Return the [X, Y] coordinate for the center point of the cell that contains the specified text.  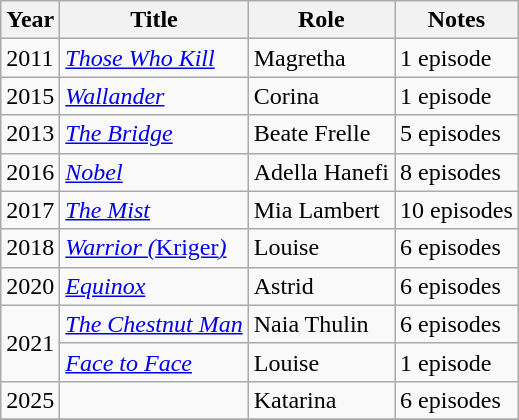
2016 [30, 172]
2013 [30, 134]
5 episodes [457, 134]
2020 [30, 286]
10 episodes [457, 210]
Katarina [321, 400]
Those Who Kill [154, 58]
2025 [30, 400]
Naia Thulin [321, 324]
Role [321, 20]
2017 [30, 210]
The Mist [154, 210]
Mia Lambert [321, 210]
Corina [321, 96]
Title [154, 20]
8 episodes [457, 172]
Nobel [154, 172]
Wallander [154, 96]
The Bridge [154, 134]
Warrior (Kriger) [154, 248]
2021 [30, 343]
Adella Hanefi [321, 172]
The Chestnut Man [154, 324]
Year [30, 20]
Beate Frelle [321, 134]
2015 [30, 96]
Astrid [321, 286]
2018 [30, 248]
Notes [457, 20]
Equinox [154, 286]
2011 [30, 58]
Magretha [321, 58]
Face to Face [154, 362]
